Locate the cell with the specified text and output its [x, y] center coordinate. 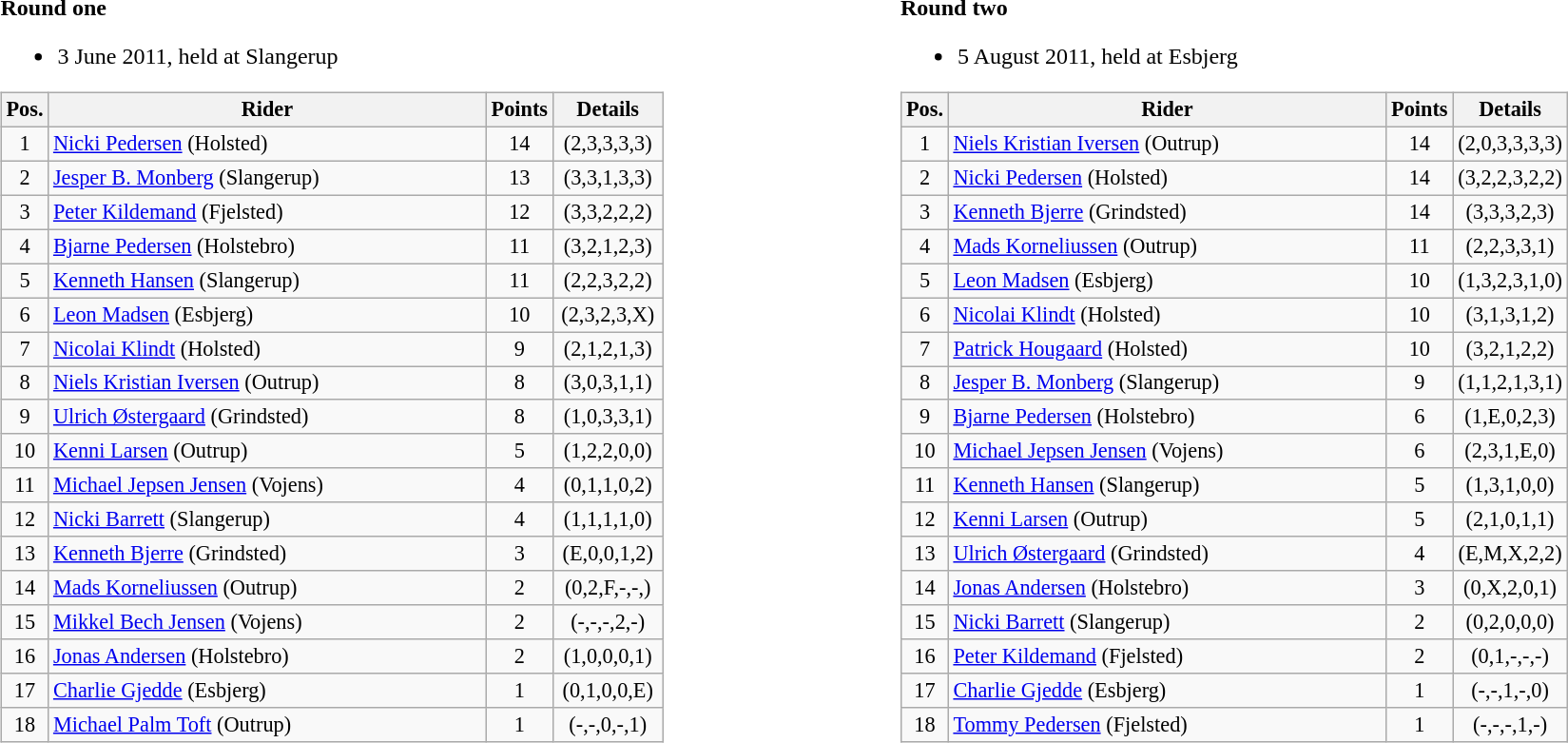
(1,E,0,2,3) [1510, 417]
(1,1,2,1,3,1) [1510, 382]
(-,-,-,2,-) [609, 622]
(2,1,2,1,3) [609, 349]
(2,3,1,E,0) [1510, 451]
(3,2,1,2,2) [1510, 349]
(2,3,3,3,3) [609, 144]
(3,3,2,2,2) [609, 212]
(0,1,-,-,-) [1510, 656]
Patrick Hougaard (Holsted) [1167, 349]
(3,2,1,2,3) [609, 246]
(2,0,3,3,3,3) [1510, 144]
(3,0,3,1,1) [609, 382]
(0,1,0,0,E) [609, 691]
(1,0,0,0,1) [609, 656]
(3,3,3,2,3) [1510, 212]
Tommy Pedersen (Fjelsted) [1167, 725]
(1,2,2,0,0) [609, 451]
Mikkel Bech Jensen (Vojens) [267, 622]
(0,2,0,0,0) [1510, 622]
(3,3,1,3,3) [609, 178]
Michael Palm Toft (Outrup) [267, 725]
(3,2,2,3,2,2) [1510, 178]
(2,1,0,1,1) [1510, 519]
(2,3,2,3,X) [609, 315]
(0,X,2,0,1) [1510, 588]
(1,3,2,3,1,0) [1510, 281]
(1,0,3,3,1) [609, 417]
(1,3,1,0,0) [1510, 485]
(2,2,3,3,1) [1510, 246]
(-,-,0,-,1) [609, 725]
(E,0,0,1,2) [609, 554]
(3,1,3,1,2) [1510, 315]
(0,1,1,0,2) [609, 485]
(E,M,X,2,2) [1510, 554]
(-,-,-,1,-) [1510, 725]
(1,1,1,1,0) [609, 519]
(-,-,1,-,0) [1510, 691]
(0,2,F,-,-,) [609, 588]
(2,2,3,2,2) [609, 281]
